Capture the cell that displays the provided text and extract its [x, y] central coordinate. 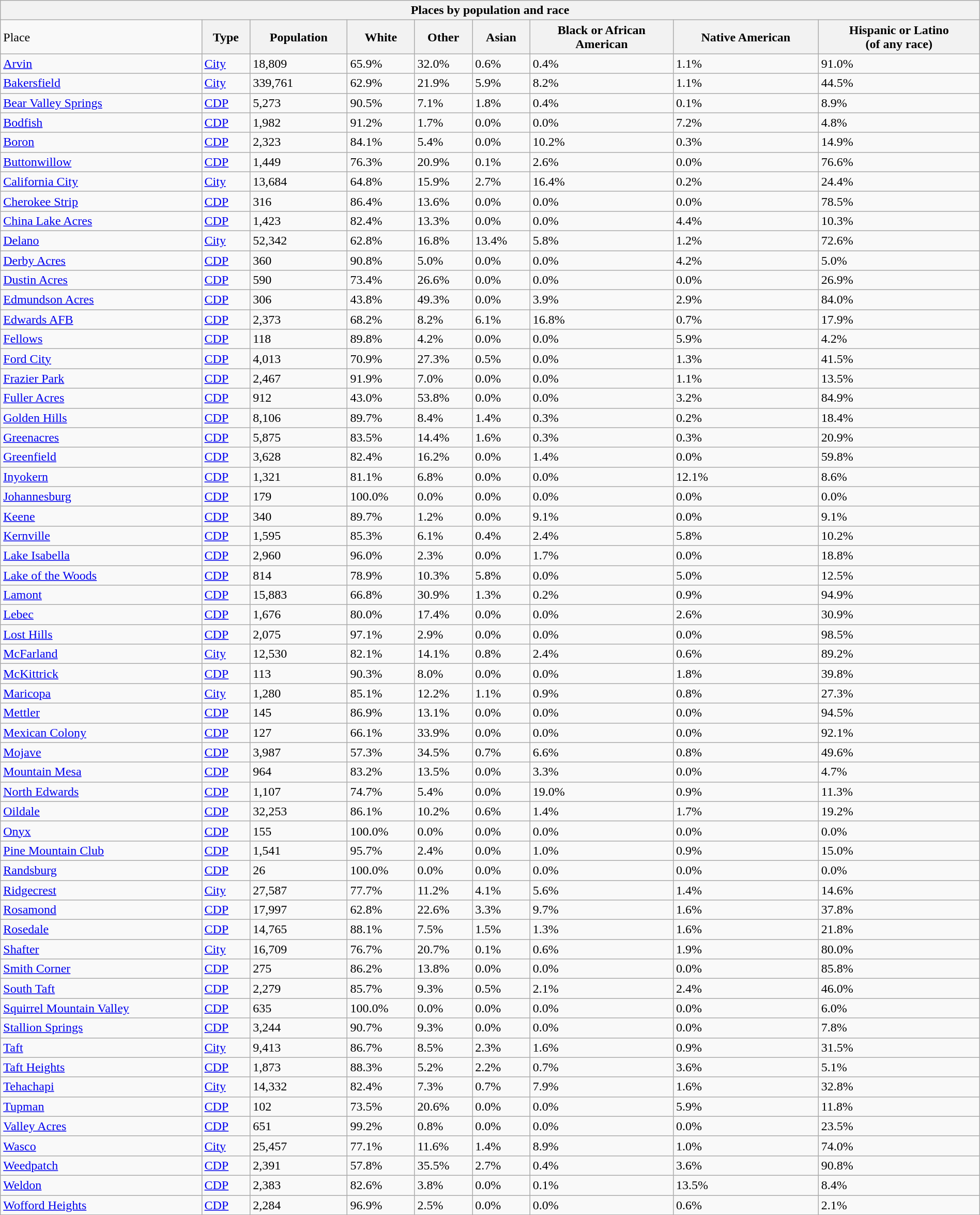
85.1% [381, 693]
Stallion Springs [101, 1028]
57.8% [381, 1165]
2,284 [299, 1205]
73.4% [381, 280]
3.8% [443, 1185]
McKittrick [101, 674]
66.8% [381, 595]
814 [299, 575]
Randsburg [101, 870]
31.5% [899, 1047]
26.9% [899, 280]
Kernville [101, 536]
Places by population and race [490, 10]
1.5% [501, 930]
1,280 [299, 693]
2,383 [299, 1185]
8,106 [299, 418]
Edwards AFB [101, 320]
96.0% [381, 555]
Place [101, 37]
2,323 [299, 142]
Tehachapi [101, 1087]
Type [226, 37]
Weldon [101, 1185]
21.9% [443, 83]
3,987 [299, 752]
651 [299, 1126]
5.6% [602, 890]
316 [299, 201]
26.6% [443, 280]
11.3% [899, 792]
Edmundson Acres [101, 300]
Derby Acres [101, 260]
1,423 [299, 221]
68.2% [381, 320]
4,013 [299, 359]
44.5% [899, 83]
2,960 [299, 555]
2.5% [443, 1205]
19.2% [899, 811]
Weedpatch [101, 1165]
1,873 [299, 1067]
14,765 [299, 930]
4.7% [899, 772]
7.2% [745, 123]
5,273 [299, 103]
16,709 [299, 949]
Buttonwillow [101, 162]
6.0% [899, 1008]
12.1% [745, 477]
8.6% [899, 477]
88.1% [381, 930]
7.9% [602, 1087]
Greenacres [101, 437]
84.0% [899, 300]
20.6% [443, 1106]
22.6% [443, 910]
6.6% [602, 752]
Other [443, 37]
53.8% [443, 398]
7.8% [899, 1028]
91.2% [381, 123]
98.5% [899, 634]
32.8% [899, 1087]
83.2% [381, 772]
83.5% [381, 437]
16.4% [602, 181]
6.8% [443, 477]
84.9% [899, 398]
1,595 [299, 536]
27,587 [299, 890]
White [381, 37]
360 [299, 260]
9.7% [602, 910]
49.6% [899, 752]
3.9% [602, 300]
Onyx [101, 831]
118 [299, 339]
70.9% [381, 359]
14,332 [299, 1087]
37.8% [899, 910]
3,628 [299, 457]
4.4% [745, 221]
Oildale [101, 811]
China Lake Acres [101, 221]
14.4% [443, 437]
84.1% [381, 142]
13.6% [443, 201]
7.0% [443, 378]
20.7% [443, 949]
2,391 [299, 1165]
52,342 [299, 240]
Mojave [101, 752]
Lake Isabella [101, 555]
Lebec [101, 615]
91.0% [899, 64]
5.2% [443, 1067]
35.5% [443, 1165]
Black or AfricanAmerican [602, 37]
86.1% [381, 811]
1,982 [299, 123]
85.8% [899, 969]
74.7% [381, 792]
145 [299, 713]
1,321 [299, 477]
99.2% [381, 1126]
2,467 [299, 378]
90.5% [381, 103]
Hispanic or Latino(of any race) [899, 37]
41.5% [899, 359]
13.3% [443, 221]
Bodfish [101, 123]
Ridgecrest [101, 890]
82.6% [381, 1185]
33.9% [443, 733]
21.8% [899, 930]
1.9% [745, 949]
17,997 [299, 910]
15,883 [299, 595]
43.0% [381, 398]
Cherokee Strip [101, 201]
32.0% [443, 64]
4.8% [899, 123]
24.4% [899, 181]
Bear Valley Springs [101, 103]
76.6% [899, 162]
McFarland [101, 654]
3.2% [745, 398]
Lost Hills [101, 634]
86.2% [381, 969]
306 [299, 300]
Mountain Mesa [101, 772]
86.7% [381, 1047]
94.9% [899, 595]
94.5% [899, 713]
Johannesburg [101, 496]
89.8% [381, 339]
155 [299, 831]
Inyokern [101, 477]
912 [299, 398]
7.3% [443, 1087]
77.7% [381, 890]
11.2% [443, 890]
18.4% [899, 418]
8.5% [443, 1047]
Arvin [101, 64]
South Taft [101, 989]
Keene [101, 516]
Shafter [101, 949]
635 [299, 1008]
Ford City [101, 359]
275 [299, 969]
11.6% [443, 1146]
15.9% [443, 181]
78.5% [899, 201]
72.6% [899, 240]
82.1% [381, 654]
Population [299, 37]
32,253 [299, 811]
Mexican Colony [101, 733]
13.1% [443, 713]
Boron [101, 142]
Dustin Acres [101, 280]
34.5% [443, 752]
78.9% [381, 575]
89.2% [899, 654]
2,075 [299, 634]
Wofford Heights [101, 1205]
7.1% [443, 103]
Delano [101, 240]
1,449 [299, 162]
1,541 [299, 850]
13.8% [443, 969]
17.4% [443, 615]
Greenfield [101, 457]
25,457 [299, 1146]
Tupman [101, 1106]
90.7% [381, 1028]
2,279 [299, 989]
14.9% [899, 142]
4.1% [501, 890]
14.1% [443, 654]
90.3% [381, 674]
Rosedale [101, 930]
Smith Corner [101, 969]
64.8% [381, 181]
12.2% [443, 693]
179 [299, 496]
96.9% [381, 1205]
13.4% [501, 240]
13,684 [299, 181]
15.0% [899, 850]
1,107 [299, 792]
14.6% [899, 890]
18.8% [899, 555]
18,809 [299, 64]
92.1% [899, 733]
North Edwards [101, 792]
Pine Mountain Club [101, 850]
91.9% [381, 378]
102 [299, 1106]
73.5% [381, 1106]
77.1% [381, 1146]
12.5% [899, 575]
127 [299, 733]
17.9% [899, 320]
Wasco [101, 1146]
5,875 [299, 437]
66.1% [381, 733]
Fellows [101, 339]
86.9% [381, 713]
65.9% [381, 64]
8.0% [443, 674]
19.0% [602, 792]
86.4% [381, 201]
12,530 [299, 654]
9,413 [299, 1047]
46.0% [899, 989]
95.7% [381, 850]
88.3% [381, 1067]
Bakersfield [101, 83]
590 [299, 280]
3,244 [299, 1028]
Taft Heights [101, 1067]
Fuller Acres [101, 398]
California City [101, 181]
1,676 [299, 615]
Rosamond [101, 910]
Maricopa [101, 693]
Taft [101, 1047]
76.3% [381, 162]
76.7% [381, 949]
964 [299, 772]
16.2% [443, 457]
Mettler [101, 713]
62.9% [381, 83]
81.1% [381, 477]
11.8% [899, 1106]
Squirrel Mountain Valley [101, 1008]
Asian [501, 37]
340 [299, 516]
43.8% [381, 300]
85.3% [381, 536]
Valley Acres [101, 1126]
85.7% [381, 989]
39.8% [899, 674]
Lamont [101, 595]
7.5% [443, 930]
74.0% [899, 1146]
57.3% [381, 752]
Frazier Park [101, 378]
Lake of the Woods [101, 575]
2.2% [501, 1067]
5.1% [899, 1067]
339,761 [299, 83]
Native American [745, 37]
59.8% [899, 457]
26 [299, 870]
23.5% [899, 1126]
113 [299, 674]
Golden Hills [101, 418]
97.1% [381, 634]
49.3% [443, 300]
2,373 [299, 320]
